Scan for the cell matching the given text and deliver its [X, Y] coordinate at center. 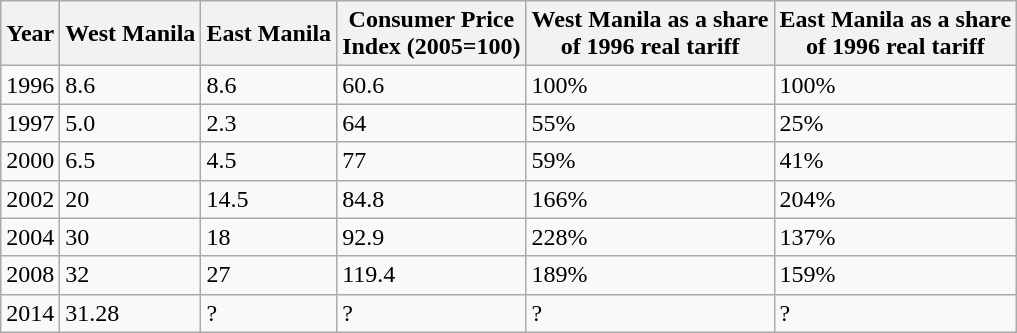
159% [896, 275]
East Manila [269, 34]
West Manila [130, 34]
2002 [30, 199]
166% [650, 199]
West Manila as a share of 1996 real tariff [650, 34]
31.28 [130, 313]
2008 [30, 275]
1997 [30, 123]
Consumer PriceIndex (2005=100) [432, 34]
77 [432, 161]
1996 [30, 85]
2004 [30, 237]
30 [130, 237]
32 [130, 275]
59% [650, 161]
5.0 [130, 123]
20 [130, 199]
55% [650, 123]
14.5 [269, 199]
204% [896, 199]
228% [650, 237]
East Manila as a share of 1996 real tariff [896, 34]
119.4 [432, 275]
2000 [30, 161]
18 [269, 237]
2.3 [269, 123]
2014 [30, 313]
92.9 [432, 237]
4.5 [269, 161]
84.8 [432, 199]
25% [896, 123]
Year [30, 34]
27 [269, 275]
137% [896, 237]
60.6 [432, 85]
64 [432, 123]
189% [650, 275]
41% [896, 161]
6.5 [130, 161]
